Detect which cell encompasses the target text, then output its (X, Y) center coordinate. 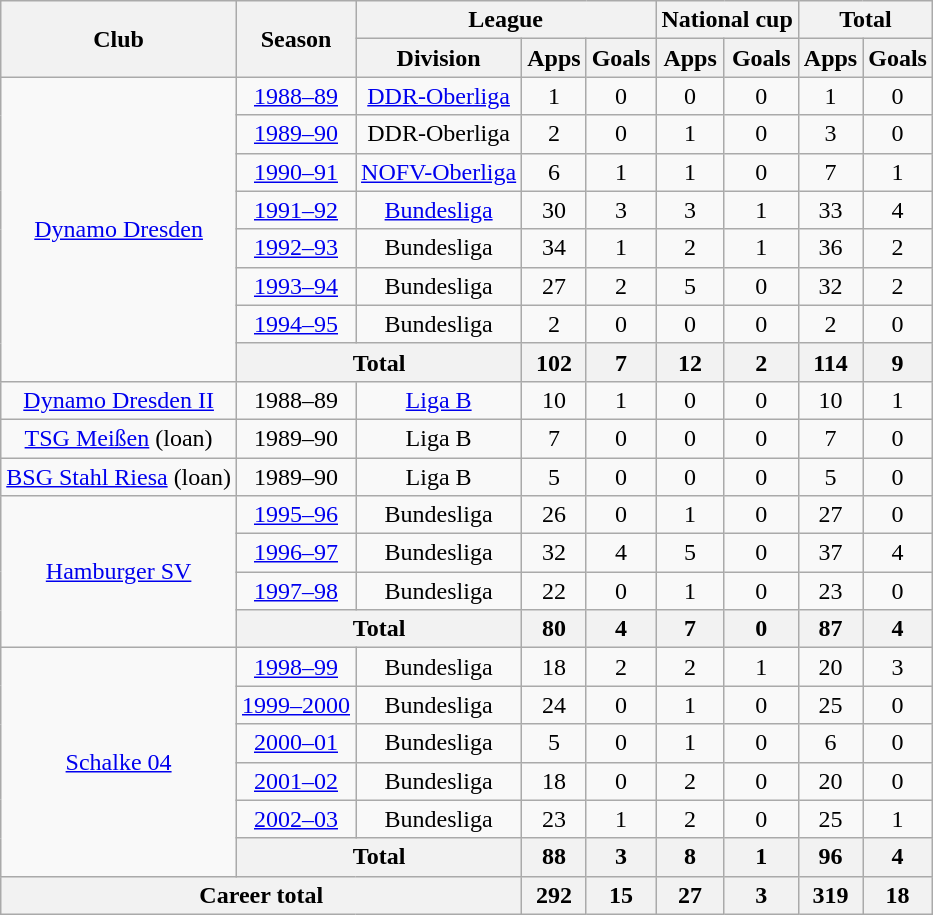
15 (621, 895)
Dynamo Dresden II (119, 400)
87 (830, 629)
1990–91 (296, 172)
34 (554, 248)
Club (119, 39)
Hamburger SV (119, 572)
1991–92 (296, 210)
League (506, 20)
12 (690, 362)
Division (439, 58)
1992–93 (296, 248)
1994–95 (296, 324)
NOFV-Oberliga (439, 172)
1997–98 (296, 591)
96 (830, 857)
22 (554, 591)
102 (554, 362)
BSG Stahl Riesa (loan) (119, 477)
Season (296, 39)
319 (830, 895)
8 (690, 857)
80 (554, 629)
TSG Meißen (loan) (119, 438)
2001–02 (296, 781)
1993–94 (296, 286)
33 (830, 210)
114 (830, 362)
37 (830, 553)
Dynamo Dresden (119, 229)
Schalke 04 (119, 762)
88 (554, 857)
292 (554, 895)
9 (898, 362)
1995–96 (296, 515)
2000–01 (296, 743)
2002–03 (296, 819)
Career total (262, 895)
National cup (727, 20)
1999–2000 (296, 705)
24 (554, 705)
36 (830, 248)
30 (554, 210)
1998–99 (296, 667)
26 (554, 515)
1996–97 (296, 553)
